Output the (X, Y) coordinate of the center of the cell containing the given text.  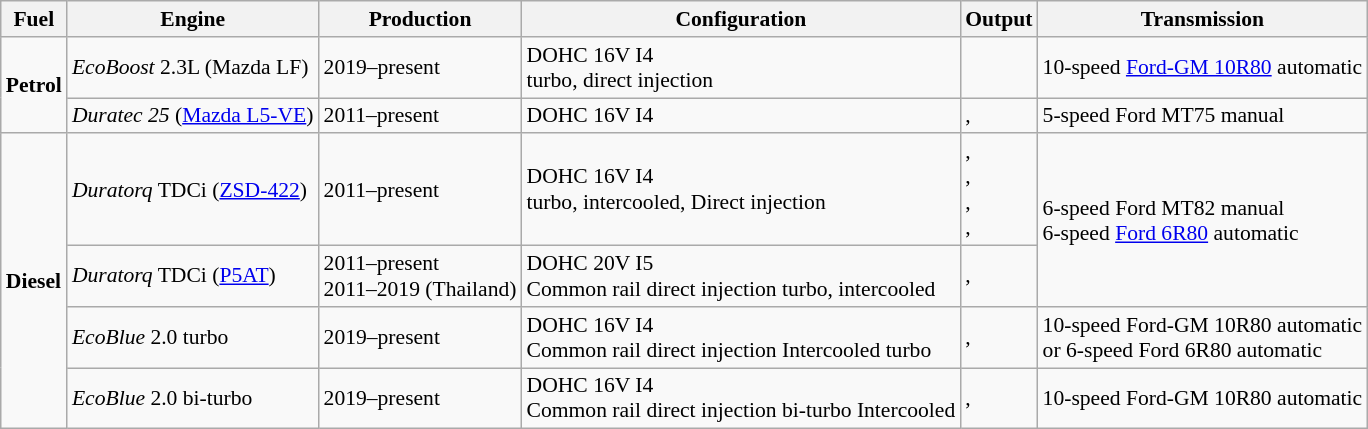
Duratorq TDCi (ZSD-422) (193, 190)
Engine (193, 19)
DOHC 16V I4 (742, 116)
10-speed Ford-GM 10R80 automatic or 6-speed Ford 6R80 automatic (1203, 338)
Configuration (742, 19)
6-speed Ford MT82 manual6-speed Ford 6R80 automatic (1203, 220)
DOHC 20V I5 Common rail direct injection turbo, intercooled (742, 276)
EcoBlue 2.0 turbo (193, 338)
DOHC 16V I4turbo, direct injection (742, 68)
Production (420, 19)
DOHC 16V I4turbo, intercooled, Direct injection (742, 190)
DOHC 16V I4 Common rail direct injection Intercooled turbo (742, 338)
Petrol (34, 86)
Fuel (34, 19)
Duratorq TDCi (P5AT) (193, 276)
EcoBoost 2.3L (Mazda LF) (193, 68)
2011–present2011–2019 (Thailand) (420, 276)
EcoBlue 2.0 bi-turbo (193, 398)
DOHC 16V I4 Common rail direct injection bi-turbo Intercooled (742, 398)
Output (998, 19)
5-speed Ford MT75 manual (1203, 116)
Transmission (1203, 19)
Duratec 25 (Mazda L5-VE) (193, 116)
, , , , (998, 190)
